Pinpoint the cell where the given text exists, returning its [x, y] midpoint coordinate. 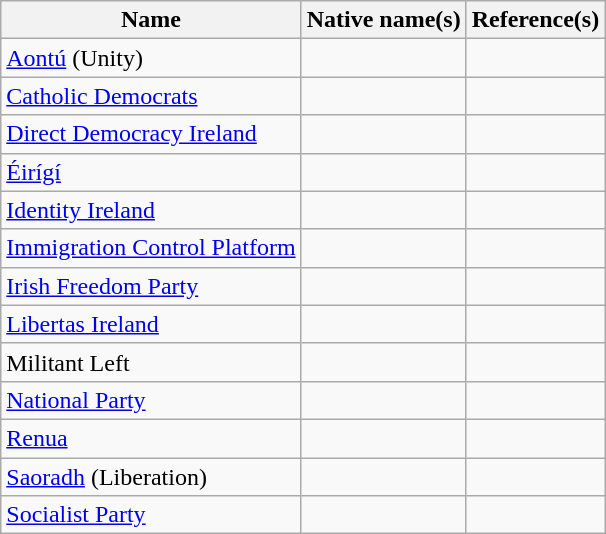
Identity Ireland [151, 210]
Direct Democracy Ireland [151, 134]
National Party [151, 400]
Name [151, 20]
Irish Freedom Party [151, 286]
Reference(s) [536, 20]
Éirígí [151, 172]
Catholic Democrats [151, 96]
Socialist Party [151, 515]
Militant Left [151, 362]
Renua [151, 438]
Saoradh (Liberation) [151, 477]
Native name(s) [384, 20]
Immigration Control Platform [151, 248]
Libertas Ireland [151, 324]
Aontú (Unity) [151, 58]
